From the cell containing the given text, extract its center point as (x, y) coordinate. 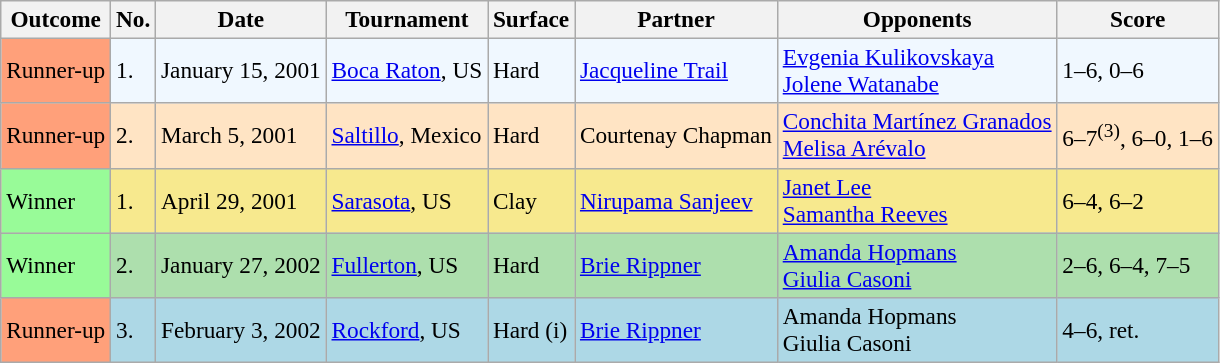
Outcome (56, 19)
1–6, 0–6 (1138, 70)
Courtenay Chapman (676, 136)
Rockford, US (406, 330)
April 29, 2001 (241, 200)
January 15, 2001 (241, 70)
Janet Lee Samantha Reeves (917, 200)
Conchita Martínez Granados Melisa Arévalo (917, 136)
Surface (532, 19)
February 3, 2002 (241, 330)
Partner (676, 19)
Hard (i) (532, 330)
Tournament (406, 19)
4–6, ret. (1138, 330)
6–7(3), 6–0, 1–6 (1138, 136)
March 5, 2001 (241, 136)
Jacqueline Trail (676, 70)
Nirupama Sanjeev (676, 200)
Evgenia Kulikovskaya Jolene Watanabe (917, 70)
Date (241, 19)
Sarasota, US (406, 200)
Score (1138, 19)
Saltillo, Mexico (406, 136)
Clay (532, 200)
Fullerton, US (406, 264)
January 27, 2002 (241, 264)
Opponents (917, 19)
6–4, 6–2 (1138, 200)
Boca Raton, US (406, 70)
2–6, 6–4, 7–5 (1138, 264)
No. (134, 19)
3. (134, 330)
